Return the [X, Y] coordinate for the center point of the cell that contains the specified text.  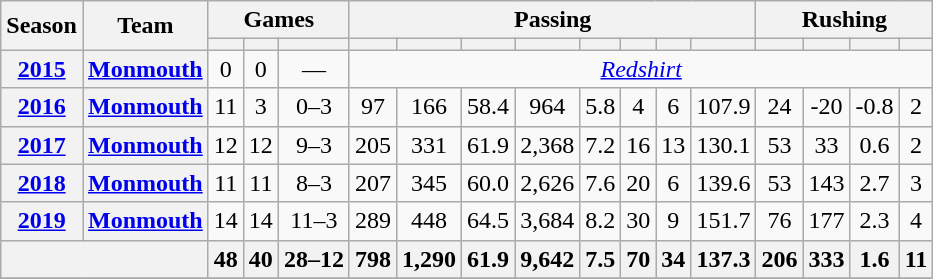
166 [428, 107]
7.5 [600, 259]
60.0 [488, 183]
0.6 [874, 145]
2,626 [548, 183]
2019 [42, 221]
139.6 [724, 183]
2,368 [548, 145]
Redshirt [640, 69]
97 [372, 107]
Passing [552, 20]
Rushing [844, 20]
1.6 [874, 259]
2.3 [874, 221]
24 [780, 107]
177 [826, 221]
28–12 [314, 259]
34 [674, 259]
143 [826, 183]
58.4 [488, 107]
798 [372, 259]
13 [674, 145]
2015 [42, 69]
40 [260, 259]
30 [638, 221]
331 [428, 145]
7.2 [600, 145]
64.5 [488, 221]
205 [372, 145]
130.1 [724, 145]
20 [638, 183]
345 [428, 183]
Games [278, 20]
-20 [826, 107]
964 [548, 107]
16 [638, 145]
1,290 [428, 259]
33 [826, 145]
2016 [42, 107]
Team [145, 26]
137.3 [724, 259]
9,642 [548, 259]
151.7 [724, 221]
448 [428, 221]
7.6 [600, 183]
107.9 [724, 107]
5.8 [600, 107]
9 [674, 221]
8–3 [314, 183]
2017 [42, 145]
333 [826, 259]
9–3 [314, 145]
2.7 [874, 183]
— [314, 69]
11–3 [314, 221]
70 [638, 259]
289 [372, 221]
8.2 [600, 221]
Season [42, 26]
-0.8 [874, 107]
76 [780, 221]
207 [372, 183]
3,684 [548, 221]
2018 [42, 183]
0–3 [314, 107]
48 [226, 259]
206 [780, 259]
